From the cell containing the given text, extract its center point as [X, Y] coordinate. 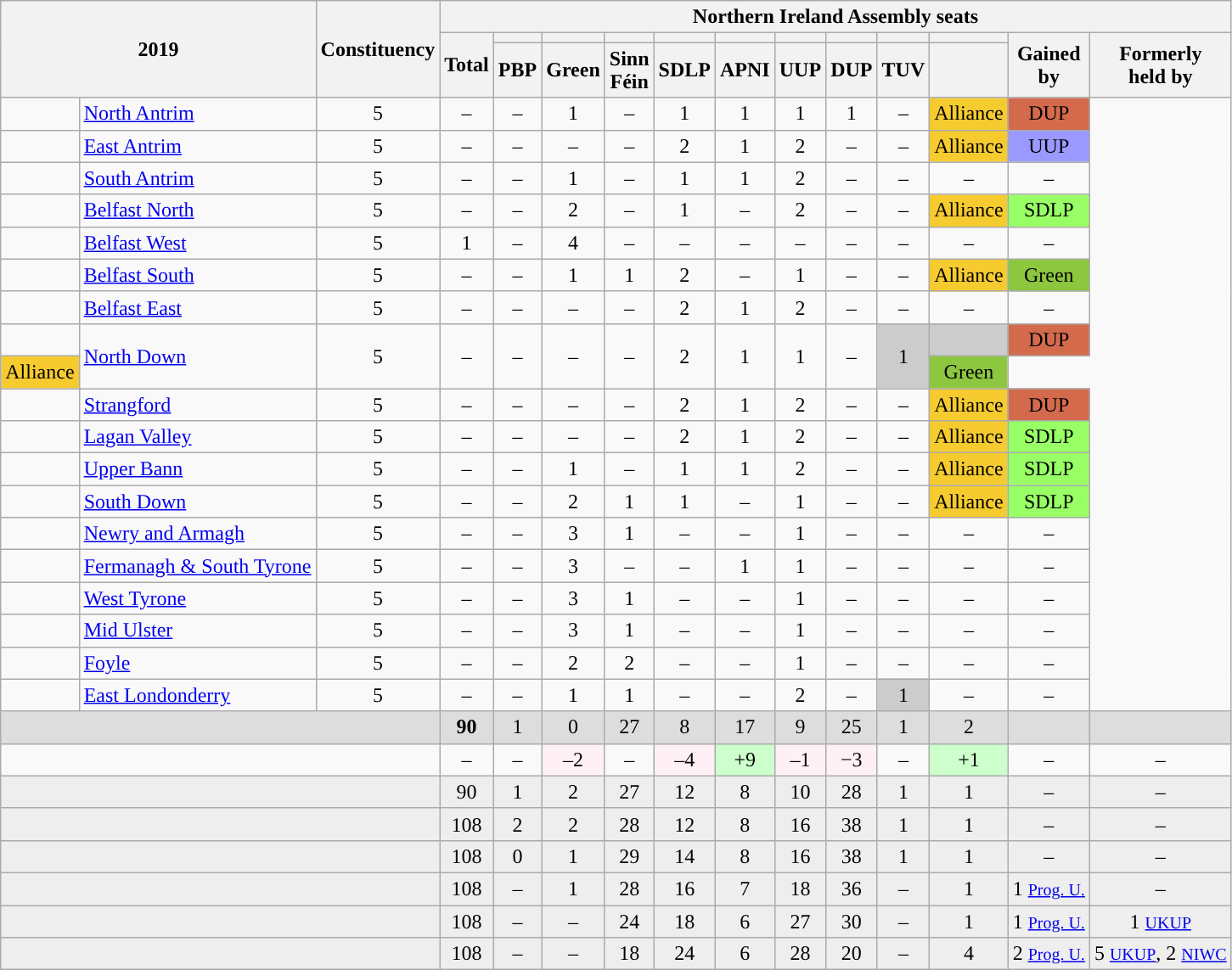
TUV [903, 70]
2019 [158, 49]
30 [852, 921]
APNI [745, 70]
Belfast North [197, 210]
17 [745, 727]
East Londonderry [197, 695]
Newry and Armagh [197, 534]
1 UKUP [1160, 921]
Foyle [197, 663]
9 [800, 727]
Gained by [1049, 65]
Fermanagh & South Tyrone [197, 566]
+1 [969, 760]
East Antrim [197, 146]
SinnFéin [629, 70]
Strangford [197, 405]
−3 [852, 760]
–1 [800, 760]
South Antrim [197, 178]
North Antrim [197, 114]
Belfast East [197, 307]
36 [852, 889]
10 [800, 792]
South Down [197, 502]
29 [629, 856]
–2 [574, 760]
+9 [745, 760]
7 [745, 889]
5 UKUP, 2 NIWC [1160, 954]
Belfast West [197, 243]
25 [852, 727]
Total [467, 65]
20 [852, 954]
Belfast South [197, 275]
PBP [517, 70]
2 Prog. U. [1049, 954]
North Down [197, 356]
Upper Bann [197, 469]
West Tyrone [197, 598]
Northern Ireland Assembly seats [835, 17]
Lagan Valley [197, 437]
Mid Ulster [197, 631]
–4 [684, 760]
Formerly held by [1160, 65]
14 [684, 856]
Constituency [378, 49]
